Extract the (x, y) coordinate from the center of the cell holding the provided text.  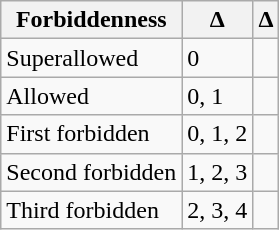
Second forbidden (92, 172)
Superallowed (92, 58)
Third forbidden (92, 210)
Forbiddenness (92, 20)
1, 2, 3 (218, 172)
2, 3, 4 (218, 210)
First forbidden (92, 134)
0, 1 (218, 96)
0 (218, 58)
Allowed (92, 96)
0, 1, 2 (218, 134)
